Output the (X, Y) coordinate of the center of the cell containing the given text.  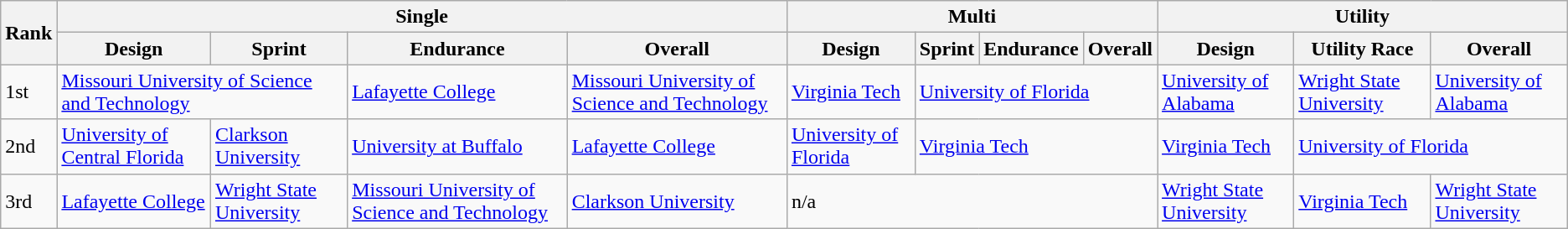
Multi (972, 17)
1st (28, 92)
Utility Race (1362, 49)
n/a (972, 201)
Single (422, 17)
3rd (28, 201)
2nd (28, 146)
University of Central Florida (134, 146)
Rank (28, 33)
University at Buffalo (457, 146)
Utility (1363, 17)
